Capture the cell that displays the provided text and extract its [x, y] central coordinate. 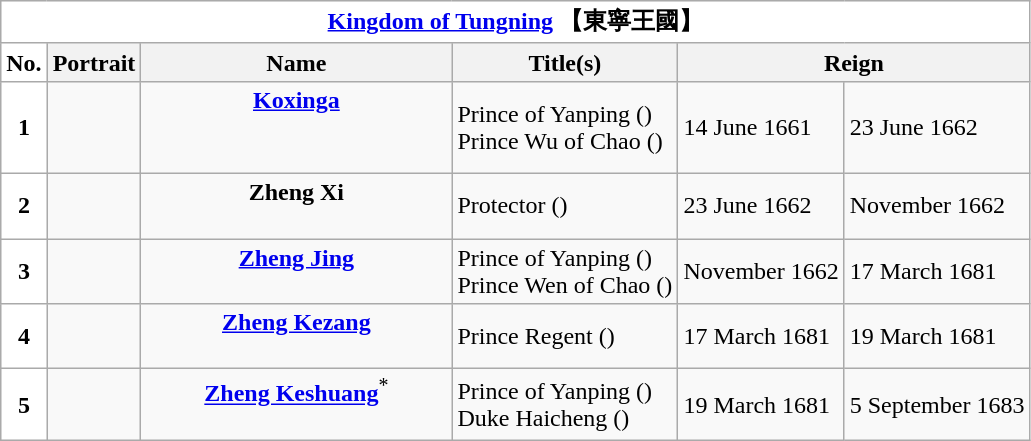
5 September 1683 [937, 405]
2 [24, 206]
Reign [854, 62]
Zheng Kezang [296, 336]
Portrait [94, 62]
14 June 1661 [761, 127]
Name [296, 62]
No. [24, 62]
1 [24, 127]
4 [24, 336]
5 [24, 405]
Prince of Yanping ()Prince Wu of Chao () [565, 127]
3 [24, 270]
Zheng Jing [296, 270]
Kingdom of Tungning 【東寧王國】 [516, 22]
Prince of Yanping () Duke Haicheng () [565, 405]
Zheng Xi [296, 206]
Koxinga [296, 127]
Title(s) [565, 62]
Prince Regent () [565, 336]
Protector () [565, 206]
Prince of Yanping ()Prince Wen of Chao () [565, 270]
Zheng Keshuang* [296, 405]
